From the cell containing the given text, extract its center point as (x, y) coordinate. 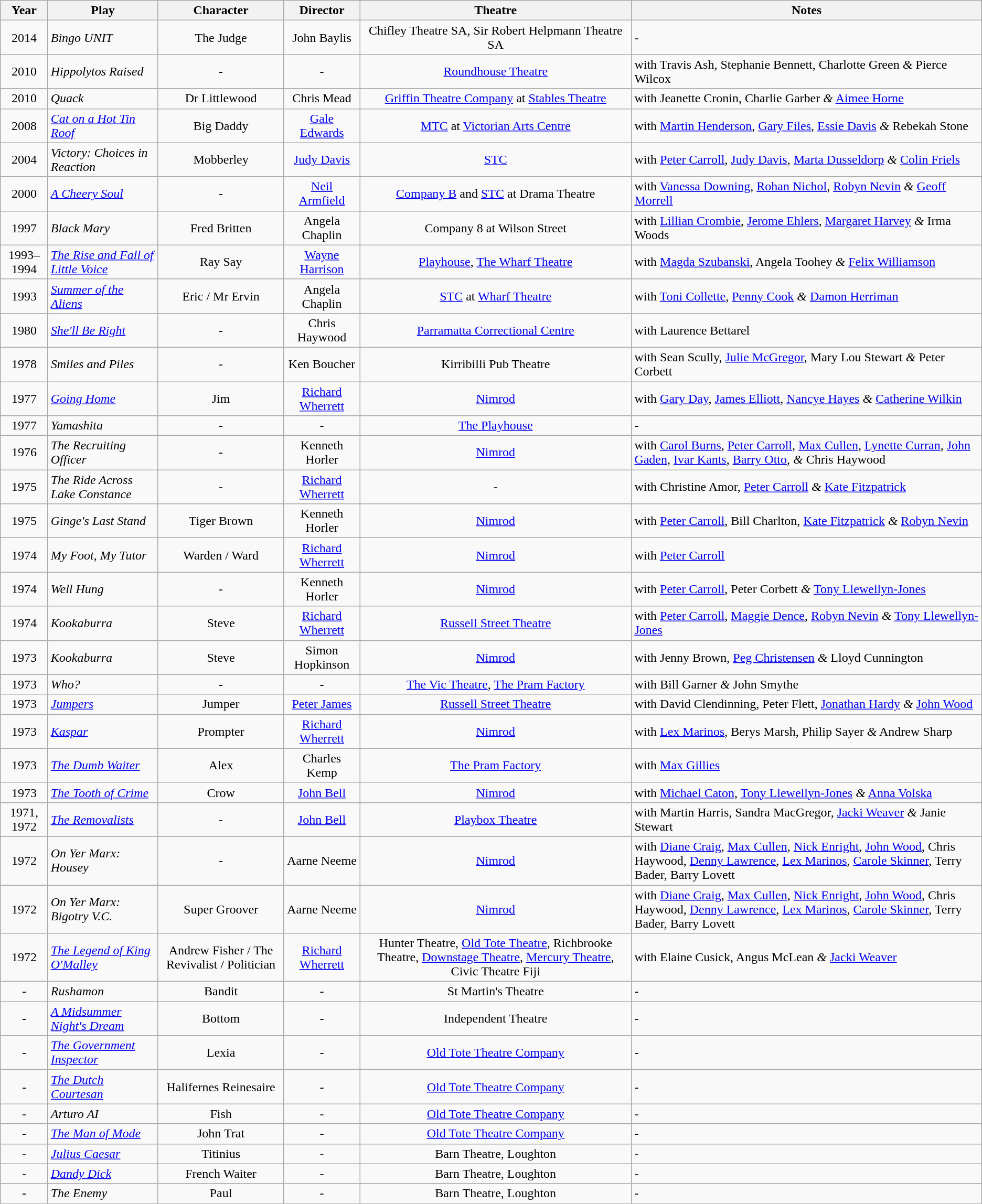
Year (24, 10)
St Martin's Theatre (496, 992)
Alex (221, 766)
1993 (24, 296)
Company B and STC at Drama Theatre (496, 194)
The Judge (221, 38)
1993–1994 (24, 262)
with Peter Carroll, Peter Corbett & Tony Llewellyn-Jones (807, 589)
French Waiter (221, 1174)
The Rise and Fall of Little Voice (103, 262)
Bottom (221, 1018)
Halifernes Reinesaire (221, 1087)
Character (221, 10)
Quack (103, 99)
Kaspar (103, 731)
The Dumb Waiter (103, 766)
Chris Haywood (322, 330)
with Travis Ash, Stephanie Bennett, Charlotte Green & Pierce Wilcox (807, 71)
Julius Caesar (103, 1154)
Going Home (103, 399)
with Sean Scully, Julie McGregor, Mary Lou Stewart & Peter Corbett (807, 364)
Cat on a Hot Tin Roof (103, 126)
Company 8 at Wilson Street (496, 228)
Yamashita (103, 426)
Charles Kemp (322, 766)
Theatre (496, 10)
with Lex Marinos, Berys Marsh, Philip Sayer & Andrew Sharp (807, 731)
with Christine Amor, Peter Carroll & Kate Fitzpatrick (807, 487)
with Michael Caton, Tony Llewellyn-Jones & Anna Volska (807, 792)
Andrew Fisher / The Revivalist / Politician (221, 958)
1978 (24, 364)
On Yer Marx: Housey (103, 861)
Director (322, 10)
Fred Britten (221, 228)
The Dutch Courtesan (103, 1087)
Independent Theatre (496, 1018)
Prompter (221, 731)
with Peter Carroll, Maggie Dence, Robyn Nevin & Tony Llewellyn-Jones (807, 623)
John Trat (221, 1134)
with Magda Szubanski, Angela Toohey & Felix Williamson (807, 262)
Jumpers (103, 704)
with Lillian Crombie, Jerome Ehlers, Margaret Harvey & Irma Woods (807, 228)
Well Hung (103, 589)
1976 (24, 453)
Bandit (221, 992)
Dandy Dick (103, 1174)
1971, 1972 (24, 819)
Jumper (221, 704)
with Martin Harris, Sandra MacGregor, Jacki Weaver & Janie Stewart (807, 819)
My Foot, My Tutor (103, 555)
Black Mary (103, 228)
The Pram Factory (496, 766)
Paul (221, 1194)
The Vic Theatre, The Pram Factory (496, 684)
Super Groover (221, 909)
with Jeanette Cronin, Charlie Garber & Aimee Horne (807, 99)
Who? (103, 684)
with David Clendinning, Peter Flett, Jonathan Hardy & John Wood (807, 704)
Eric / Mr Ervin (221, 296)
with Max Gillies (807, 766)
with Peter Carroll, Judy Davis, Marta Dusseldorp & Colin Friels (807, 159)
Peter James (322, 704)
Ginge's Last Stand (103, 521)
STC (496, 159)
Wayne Harrison (322, 262)
She'll Be Right (103, 330)
Titinius (221, 1154)
Smiles and Piles (103, 364)
Summer of the Aliens (103, 296)
Lexia (221, 1053)
Victory: Choices in Reaction (103, 159)
with Vanessa Downing, Rohan Nichol, Robyn Nevin & Geoff Morrell (807, 194)
Chris Mead (322, 99)
The Playhouse (496, 426)
with Peter Carroll, Bill Charlton, Kate Fitzpatrick & Robyn Nevin (807, 521)
On Yer Marx: Bigotry V.C. (103, 909)
Kirribilli Pub Theatre (496, 364)
2008 (24, 126)
The Ride Across Lake Constance (103, 487)
with Peter Carroll (807, 555)
Rushamon (103, 992)
Chifley Theatre SA, Sir Robert Helpmann Theatre SA (496, 38)
A Midsummer Night's Dream (103, 1018)
with Carol Burns, Peter Carroll, Max Cullen, Lynette Curran, John Gaden, Ivar Kants, Barry Otto, & Chris Haywood (807, 453)
with Toni Collette, Penny Cook & Damon Herriman (807, 296)
STC at Wharf Theatre (496, 296)
Warden / Ward (221, 555)
Judy Davis (322, 159)
Ray Say (221, 262)
Dr Littlewood (221, 99)
Simon Hopkinson (322, 658)
with Gary Day, James Elliott, Nancye Hayes & Catherine Wilkin (807, 399)
with Jenny Brown, Peg Christensen & Lloyd Cunnington (807, 658)
The Man of Mode (103, 1134)
Gale Edwards (322, 126)
Mobberley (221, 159)
The Legend of King O'Malley (103, 958)
2014 (24, 38)
Playhouse, The Wharf Theatre (496, 262)
with Elaine Cusick, Angus McLean & Jacki Weaver (807, 958)
2000 (24, 194)
Big Daddy (221, 126)
The Enemy (103, 1194)
Notes (807, 10)
Arturo AI (103, 1114)
Crow (221, 792)
The Recruiting Officer (103, 453)
Fish (221, 1114)
The Tooth of Crime (103, 792)
Hippolytos Raised (103, 71)
A Cheery Soul (103, 194)
Bingo UNIT (103, 38)
Tiger Brown (221, 521)
John Baylis (322, 38)
1997 (24, 228)
Griffin Theatre Company at Stables Theatre (496, 99)
with Laurence Bettarel (807, 330)
with Martin Henderson, Gary Files, Essie Davis & Rebekah Stone (807, 126)
Hunter Theatre, Old Tote Theatre, Richbrooke Theatre, Downstage Theatre, Mercury Theatre, Civic Theatre Fiji (496, 958)
Roundhouse Theatre (496, 71)
Ken Boucher (322, 364)
2004 (24, 159)
The Government Inspector (103, 1053)
MTC at Victorian Arts Centre (496, 126)
with Bill Garner & John Smythe (807, 684)
Jim (221, 399)
Neil Armfield (322, 194)
1980 (24, 330)
Parramatta Correctional Centre (496, 330)
The Removalists (103, 819)
Playbox Theatre (496, 819)
Play (103, 10)
